Extract the (X, Y) coordinate from the center of the cell holding the provided text.  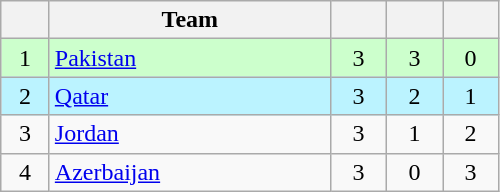
Qatar (190, 96)
Pakistan (190, 58)
4 (26, 172)
Azerbaijan (190, 172)
Jordan (190, 134)
Team (190, 20)
